Return (X, Y) of the center of cell containing provided text 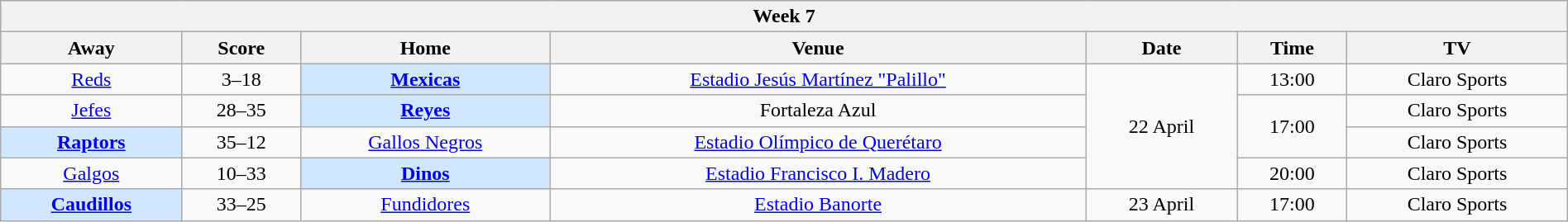
Galgos (91, 173)
Time (1292, 48)
Dinos (425, 173)
Date (1161, 48)
Fortaleza Azul (818, 111)
Fundidores (425, 205)
Gallos Negros (425, 142)
23 April (1161, 205)
Estadio Banorte (818, 205)
Week 7 (784, 17)
TV (1457, 48)
Venue (818, 48)
Jefes (91, 111)
Reyes (425, 111)
35–12 (241, 142)
Score (241, 48)
Away (91, 48)
10–33 (241, 173)
13:00 (1292, 79)
Reds (91, 79)
Mexicas (425, 79)
Raptors (91, 142)
33–25 (241, 205)
Home (425, 48)
Estadio Olímpico de Querétaro (818, 142)
22 April (1161, 126)
Estadio Francisco I. Madero (818, 173)
28–35 (241, 111)
3–18 (241, 79)
20:00 (1292, 173)
Caudillos (91, 205)
Estadio Jesús Martínez "Palillo" (818, 79)
